Return the (x, y) coordinate for the center point of the cell that contains the specified text.  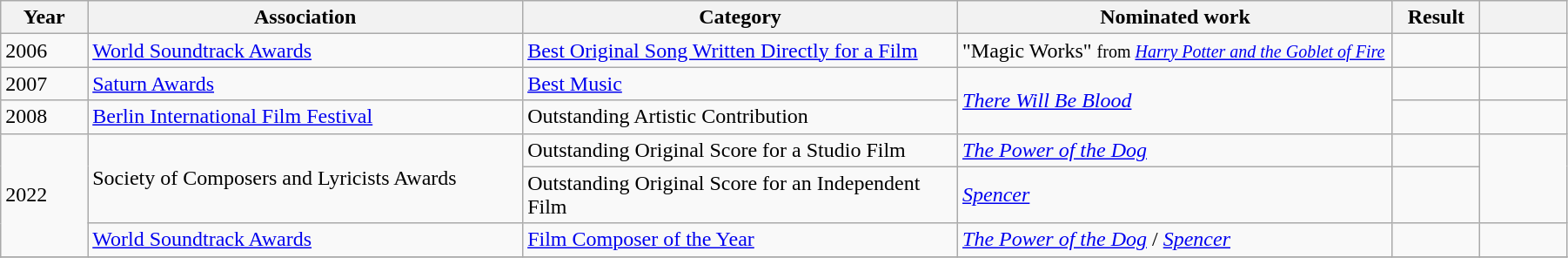
Nominated work (1176, 17)
Outstanding Artistic Contribution (740, 117)
Society of Composers and Lyricists Awards (305, 178)
Year (44, 17)
Category (740, 17)
There Will Be Blood (1176, 100)
Outstanding Original Score for a Studio Film (740, 150)
Best Music (740, 84)
Film Composer of the Year (740, 240)
"Magic Works" from Harry Potter and the Goblet of Fire (1176, 51)
Best Original Song Written Directly for a Film (740, 51)
Association (305, 17)
2022 (44, 195)
The Power of the Dog (1176, 150)
Result (1436, 17)
The Power of the Dog / Spencer (1176, 240)
Spencer (1176, 195)
Berlin International Film Festival (305, 117)
2008 (44, 117)
2006 (44, 51)
Outstanding Original Score for an Independent Film (740, 195)
Saturn Awards (305, 84)
2007 (44, 84)
